Pinpoint the cell where the given text exists, returning its (X, Y) midpoint coordinate. 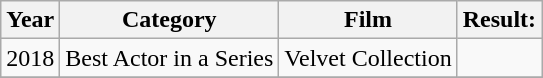
Category (170, 20)
Velvet Collection (368, 58)
Film (368, 20)
Year (30, 20)
2018 (30, 58)
Result: (499, 20)
Best Actor in a Series (170, 58)
